Detect which cell encompasses the target text, then output its (X, Y) center coordinate. 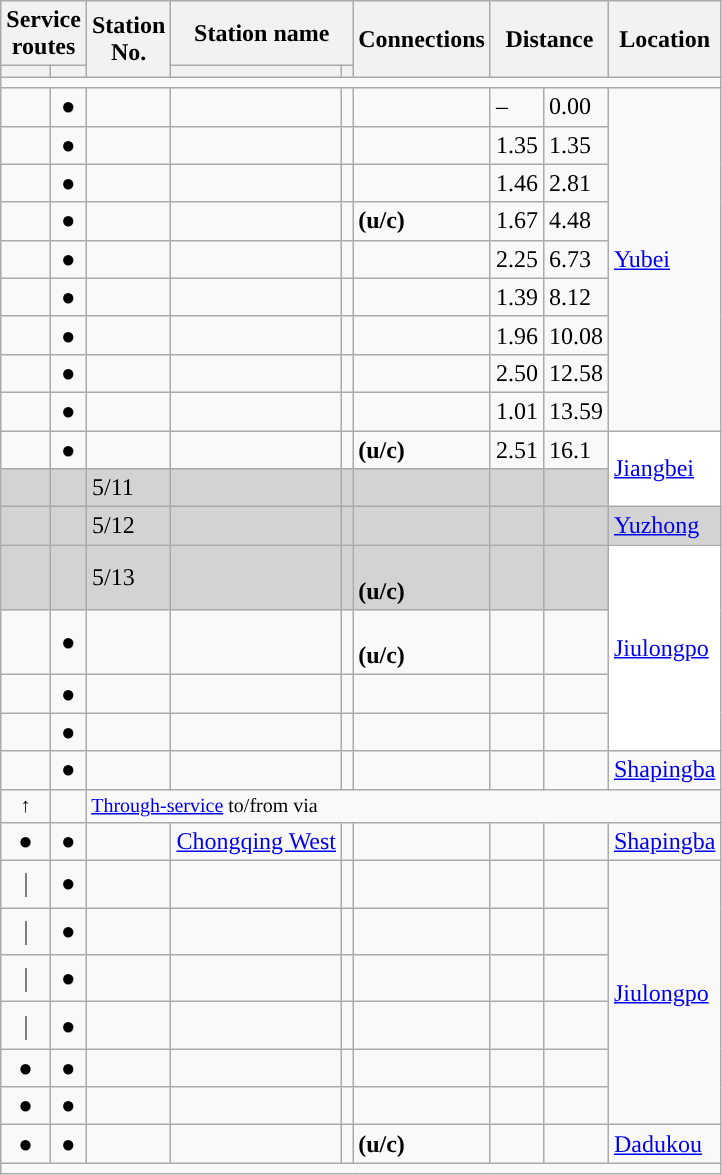
1.96 (516, 335)
Location (664, 39)
Through-service to/from via (403, 806)
6.73 (576, 259)
1.01 (516, 411)
Serviceroutes (44, 34)
16.1 (576, 449)
4.48 (576, 221)
↑ (26, 806)
8.12 (576, 297)
13.59 (576, 411)
Chongqing West (256, 841)
2.51 (516, 449)
Station name (262, 34)
0.00 (576, 107)
5/12 (128, 526)
10.08 (576, 335)
2.81 (576, 183)
5/13 (128, 578)
5/11 (128, 488)
Distance (549, 39)
12.58 (576, 373)
Connections (422, 39)
1.67 (516, 221)
2.25 (516, 259)
2.50 (516, 373)
StationNo. (128, 39)
– (516, 107)
1.39 (516, 297)
1.46 (516, 183)
Yuzhong (664, 526)
Jiangbei (664, 468)
Dadukou (664, 1144)
Yubei (664, 260)
